Capture the cell that displays the provided text and extract its (X, Y) central coordinate. 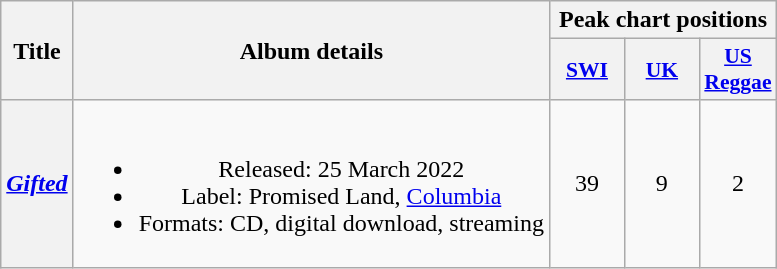
Title (37, 50)
Album details (311, 50)
Peak chart positions (662, 20)
9 (662, 184)
2 (738, 184)
US Reggae (738, 70)
Released: 25 March 2022Label: Promised Land, ColumbiaFormats: CD, digital download, streaming (311, 184)
Gifted (37, 184)
UK (662, 70)
39 (586, 184)
SWI (586, 70)
